For the text-containing cell, return its midpoint in (X, Y) coordinate format. 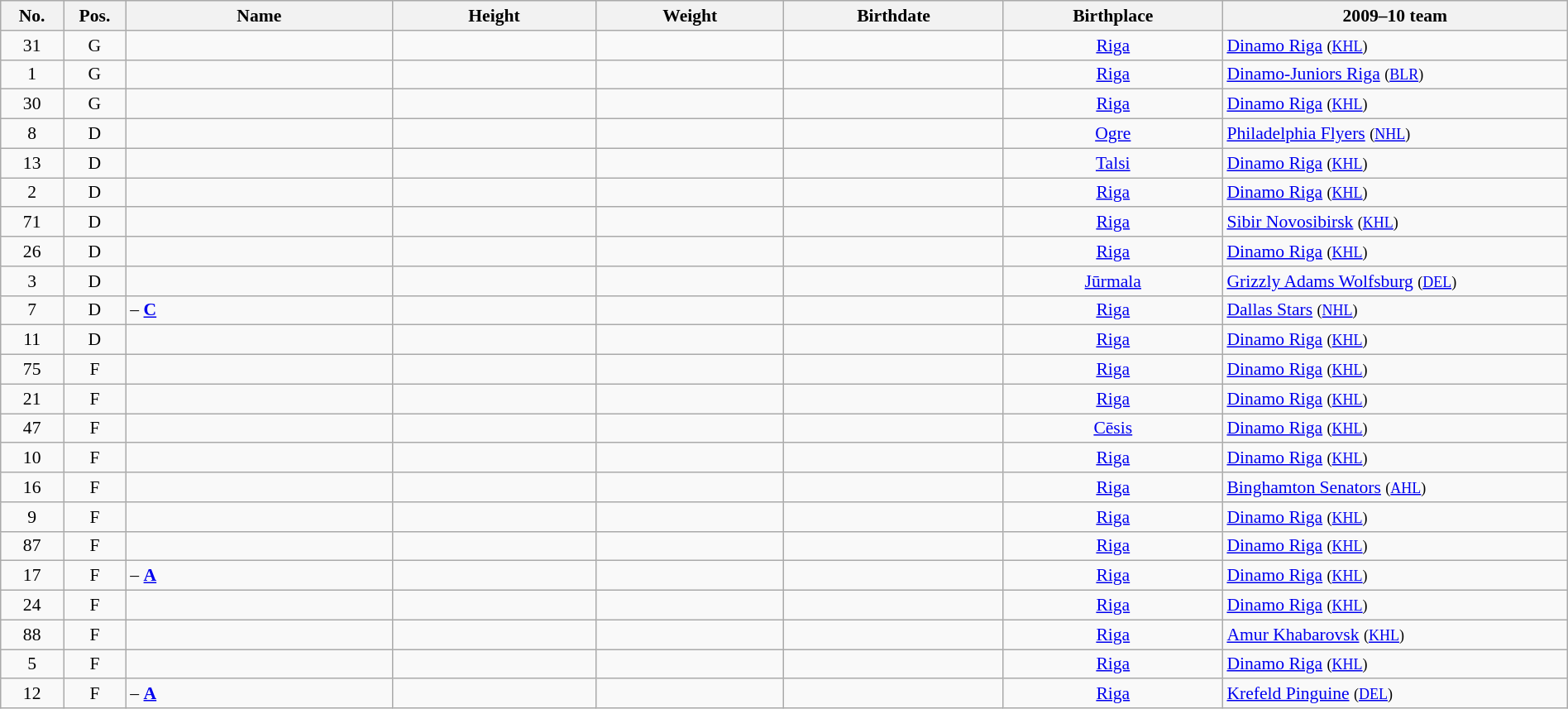
12 (32, 694)
87 (32, 546)
Ogre (1113, 134)
21 (32, 399)
47 (32, 429)
30 (32, 104)
31 (32, 46)
11 (32, 340)
5 (32, 664)
13 (32, 163)
7 (32, 310)
Krefeld Pinguine (DEL) (1394, 694)
– C (259, 310)
71 (32, 223)
2009–10 team (1394, 16)
75 (32, 370)
Dallas Stars (NHL) (1394, 310)
Cēsis (1113, 429)
9 (32, 517)
Jūrmala (1113, 281)
Birthdate (893, 16)
8 (32, 134)
Weight (690, 16)
Birthplace (1113, 16)
3 (32, 281)
16 (32, 487)
Amur Khabarovsk (KHL) (1394, 635)
26 (32, 252)
Sibir Novosibirsk (KHL) (1394, 223)
Dinamo-Juniors Riga (BLR) (1394, 74)
10 (32, 458)
No. (32, 16)
2 (32, 193)
Grizzly Adams Wolfsburg (DEL) (1394, 281)
Pos. (95, 16)
1 (32, 74)
17 (32, 576)
Name (259, 16)
88 (32, 635)
24 (32, 606)
Height (494, 16)
Binghamton Senators (AHL) (1394, 487)
Philadelphia Flyers (NHL) (1394, 134)
Talsi (1113, 163)
